Detect which cell encompasses the target text, then output its (X, Y) center coordinate. 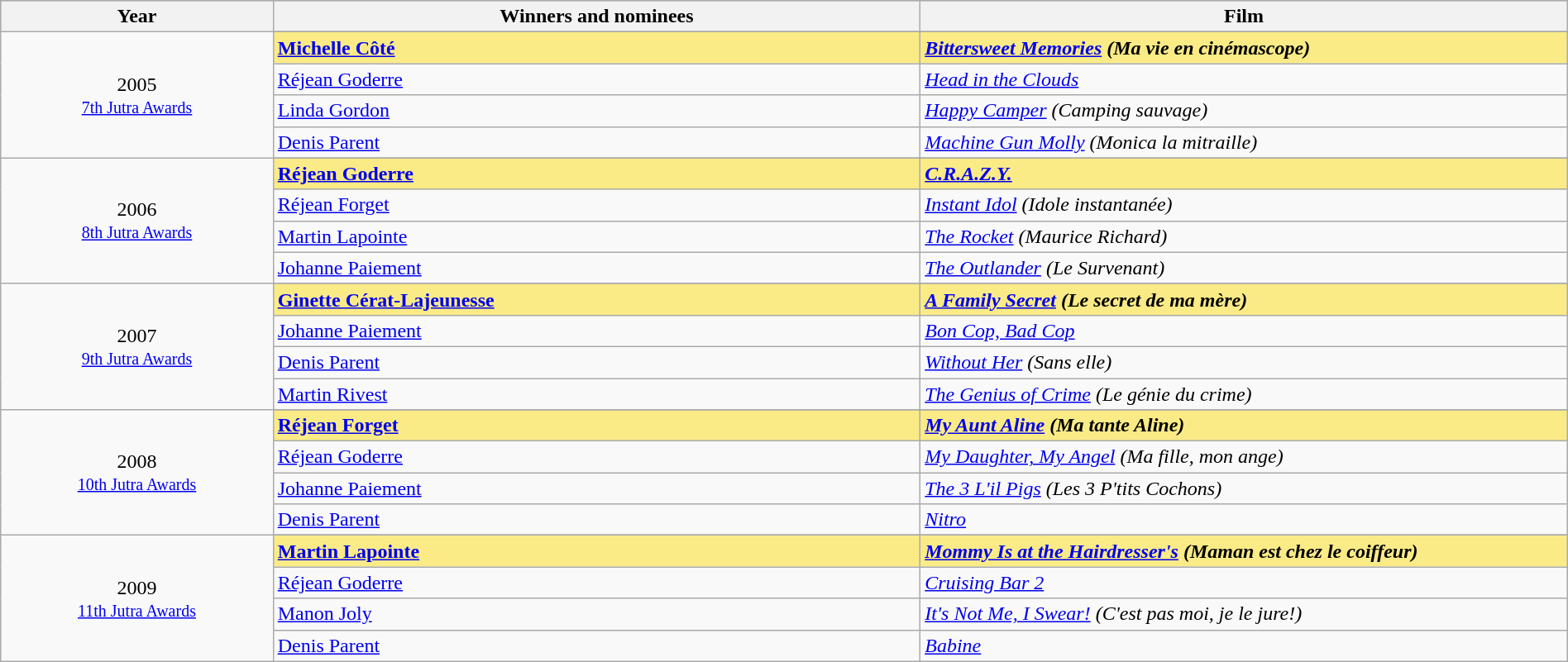
Film (1244, 17)
2006 8th Jutra Awards (137, 221)
Instant Idol (Idole instantanée) (1244, 205)
Bon Cop, Bad Cop (1244, 331)
2008 10th Jutra Awards (137, 473)
My Daughter, My Angel (Ma fille, mon ange) (1244, 457)
Year (137, 17)
Without Her (Sans elle) (1244, 362)
The Genius of Crime (Le génie du crime) (1244, 394)
A Family Secret (Le secret de ma mère) (1244, 299)
C.R.A.Z.Y. (1244, 174)
Happy Camper (Camping sauvage) (1244, 111)
It's Not Me, I Swear! (C'est pas moi, je le jure!) (1244, 614)
2007 9th Jutra Awards (137, 346)
My Aunt Aline (Ma tante Aline) (1244, 426)
Bittersweet Memories (Ma vie en cinémascope) (1244, 48)
Head in the Clouds (1244, 79)
Ginette Cérat-Lajeunesse (597, 299)
2009 11th Jutra Awards (137, 598)
Michelle Côté (597, 48)
The Rocket (Maurice Richard) (1244, 236)
2005 7th Jutra Awards (137, 95)
Babine (1244, 645)
Cruising Bar 2 (1244, 583)
Winners and nominees (597, 17)
Mommy Is at the Hairdresser's (Maman est chez le coiffeur) (1244, 551)
Linda Gordon (597, 111)
Martin Rivest (597, 394)
Manon Joly (597, 614)
Nitro (1244, 520)
Machine Gun Molly (Monica la mitraille) (1244, 142)
The 3 L'il Pigs (Les 3 P'tits Cochons) (1244, 488)
The Outlander (Le Survenant) (1244, 268)
